Capture the cell that displays the provided text and extract its (X, Y) central coordinate. 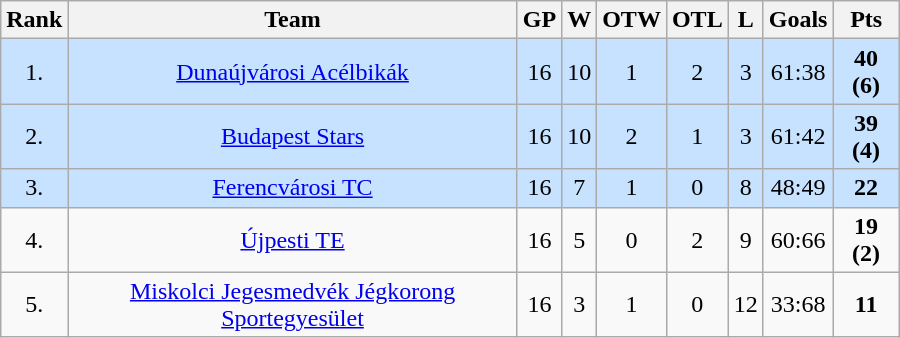
Ferencvárosi TC (292, 188)
Goals (798, 20)
9 (746, 240)
1. (34, 72)
Rank (34, 20)
L (746, 20)
22 (866, 188)
Team (292, 20)
Pts (866, 20)
60:66 (798, 240)
7 (580, 188)
61:42 (798, 136)
33:68 (798, 304)
OTL (697, 20)
4. (34, 240)
19 (2) (866, 240)
12 (746, 304)
OTW (632, 20)
Újpesti TE (292, 240)
GP (539, 20)
48:49 (798, 188)
3. (34, 188)
Miskolci Jegesmedvék Jégkorong Sportegyesület (292, 304)
11 (866, 304)
8 (746, 188)
Budapest Stars (292, 136)
61:38 (798, 72)
5 (580, 240)
40 (6) (866, 72)
2. (34, 136)
W (580, 20)
5. (34, 304)
Dunaújvárosi Acélbikák (292, 72)
39 (4) (866, 136)
